Identify which cell holds the provided text, then report its [X, Y] central coordinate. 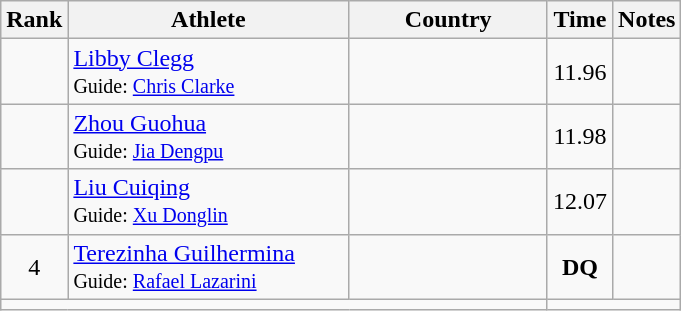
Terezinha GuilherminaGuide: Rafael Lazarini [208, 266]
Time [580, 20]
Athlete [208, 20]
Country [448, 20]
4 [34, 266]
Rank [34, 20]
Liu CuiqingGuide: Xu Donglin [208, 202]
DQ [580, 266]
Libby Clegg Guide: Chris Clarke [208, 72]
Zhou GuohuaGuide: Jia Dengpu [208, 136]
11.96 [580, 72]
Notes [647, 20]
12.07 [580, 202]
11.98 [580, 136]
